Provide the [X, Y] coordinate of the cell's center where the given text is located.  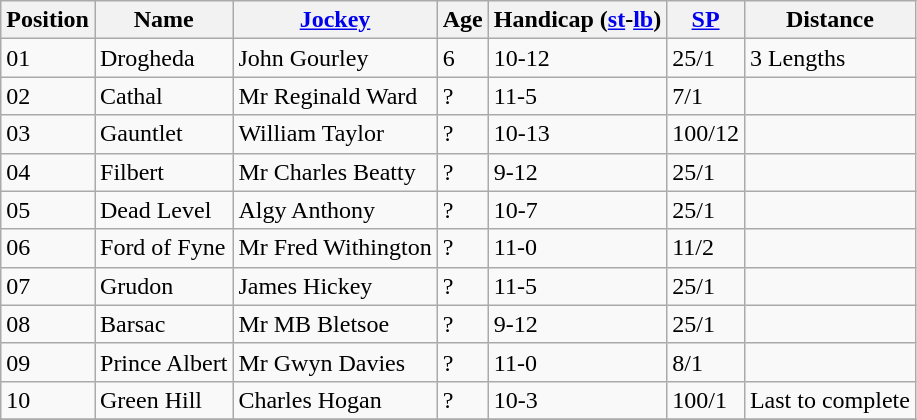
James Hickey [335, 286]
100/1 [706, 400]
3 Lengths [830, 58]
John Gourley [335, 58]
06 [48, 248]
02 [48, 96]
SP [706, 20]
10-13 [577, 134]
Algy Anthony [335, 210]
Cathal [163, 96]
05 [48, 210]
William Taylor [335, 134]
10-12 [577, 58]
Prince Albert [163, 362]
Barsac [163, 324]
11/2 [706, 248]
10 [48, 400]
10-3 [577, 400]
Green Hill [163, 400]
01 [48, 58]
04 [48, 172]
6 [462, 58]
Position [48, 20]
8/1 [706, 362]
Last to complete [830, 400]
100/12 [706, 134]
07 [48, 286]
Dead Level [163, 210]
Mr Gwyn Davies [335, 362]
Grudon [163, 286]
7/1 [706, 96]
Charles Hogan [335, 400]
Mr Reginald Ward [335, 96]
09 [48, 362]
Drogheda [163, 58]
Name [163, 20]
Mr MB Bletsoe [335, 324]
Mr Fred Withington [335, 248]
08 [48, 324]
10-7 [577, 210]
Jockey [335, 20]
Filbert [163, 172]
Handicap (st-lb) [577, 20]
Gauntlet [163, 134]
Ford of Fyne [163, 248]
Age [462, 20]
Mr Charles Beatty [335, 172]
Distance [830, 20]
03 [48, 134]
